Scan for the cell matching the given text and deliver its [X, Y] coordinate at center. 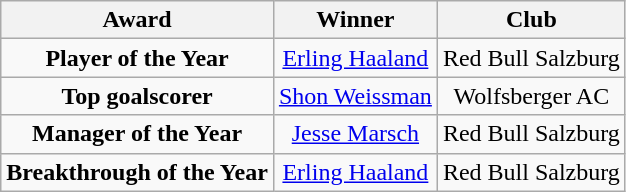
Top goalscorer [138, 96]
Manager of the Year [138, 134]
Player of the Year [138, 58]
Winner [355, 20]
Jesse Marsch [355, 134]
Club [531, 20]
Award [138, 20]
Wolfsberger AC [531, 96]
Shon Weissman [355, 96]
Breakthrough of the Year [138, 172]
